Output the [X, Y] coordinate of the center of the cell containing the given text.  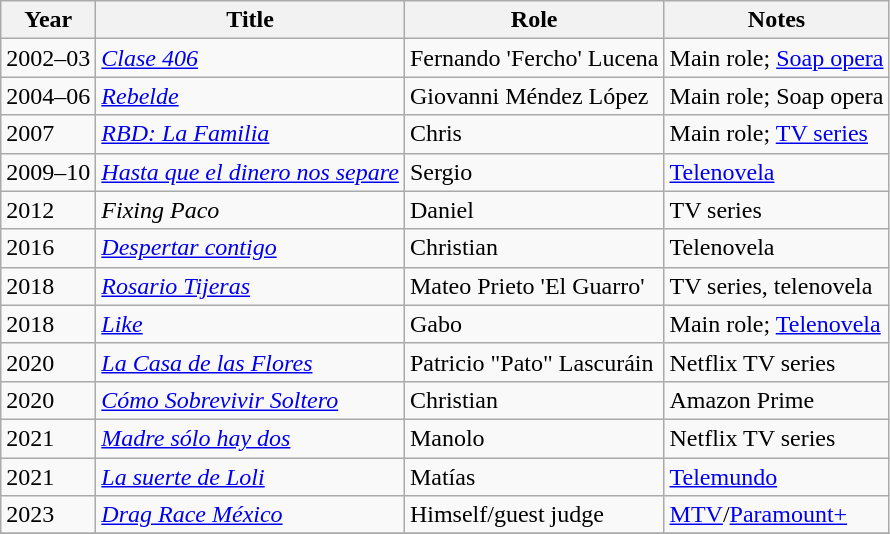
MTV/Paramount+ [776, 515]
TV series [776, 210]
Sergio [534, 172]
Rosario Tijeras [250, 286]
Matías [534, 477]
Telemundo [776, 477]
Drag Race México [250, 515]
Main role; Telenovela [776, 324]
2023 [48, 515]
Manolo [534, 438]
Rebelde [250, 96]
Notes [776, 20]
2007 [48, 134]
Himself/guest judge [534, 515]
La Casa de las Flores [250, 362]
Cómo Sobrevivir Soltero [250, 400]
Title [250, 20]
Fernando 'Fercho' Lucena [534, 58]
Fixing Paco [250, 210]
Gabo [534, 324]
2016 [48, 248]
Year [48, 20]
Main role; TV series [776, 134]
Madre sólo hay dos [250, 438]
Amazon Prime [776, 400]
Patricio "Pato" Lascuráin [534, 362]
Hasta que el dinero nos separe [250, 172]
Chris [534, 134]
Role [534, 20]
Clase 406 [250, 58]
2012 [48, 210]
Mateo Prieto 'El Guarro' [534, 286]
2002–03 [48, 58]
Giovanni Méndez López [534, 96]
La suerte de Loli [250, 477]
2009–10 [48, 172]
Daniel [534, 210]
2004–06 [48, 96]
RBD: La Familia [250, 134]
Like [250, 324]
TV series, telenovela [776, 286]
Despertar contigo [250, 248]
